Determine the (x, y) coordinate at the center of the cell enclosing the given text.  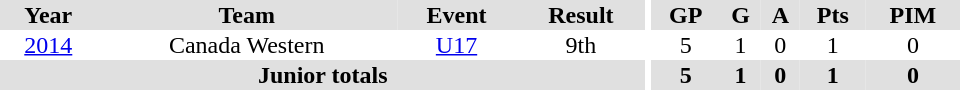
U17 (456, 45)
Canada Western (247, 45)
Event (456, 15)
Team (247, 15)
Result (580, 15)
PIM (913, 15)
GP (686, 15)
2014 (48, 45)
Pts (833, 15)
Year (48, 15)
A (780, 15)
Junior totals (323, 75)
G (740, 15)
9th (580, 45)
